Identify which cell holds the provided text, then report its [x, y] central coordinate. 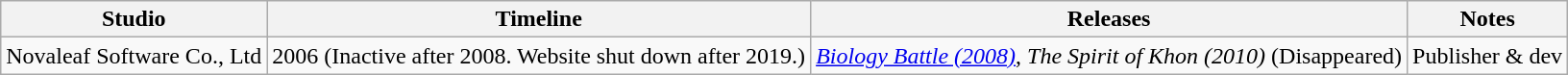
Publisher & dev [1487, 56]
Biology Battle (2008), The Spirit of Khon (2010) (Disappeared) [1109, 56]
Studio [135, 19]
2006 (Inactive after 2008. Website shut down after 2019.) [539, 56]
Releases [1109, 19]
Novaleaf Software Co., Ltd [135, 56]
Timeline [539, 19]
Notes [1487, 19]
